Detect which cell encompasses the target text, then output its (X, Y) center coordinate. 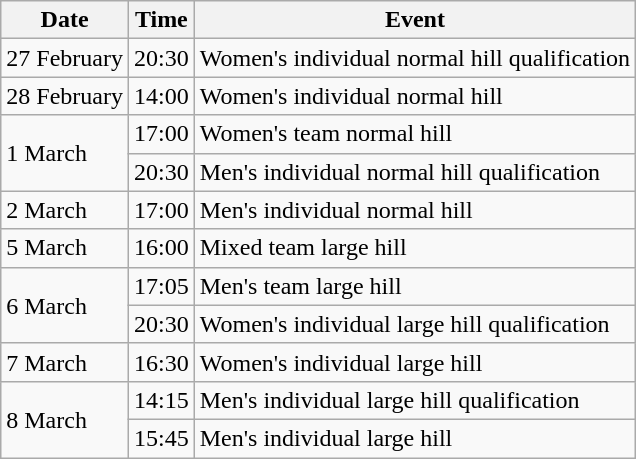
Women's individual large hill qualification (414, 324)
7 March (65, 362)
14:15 (161, 400)
27 February (65, 58)
Date (65, 20)
Men's individual normal hill (414, 210)
Men's individual large hill qualification (414, 400)
8 March (65, 419)
Women's individual normal hill qualification (414, 58)
1 March (65, 153)
Men's individual normal hill qualification (414, 172)
Women's individual large hill (414, 362)
Men's individual large hill (414, 438)
Event (414, 20)
Mixed team large hill (414, 248)
Women's individual normal hill (414, 96)
Women's team normal hill (414, 134)
15:45 (161, 438)
16:00 (161, 248)
Men's team large hill (414, 286)
2 March (65, 210)
5 March (65, 248)
14:00 (161, 96)
16:30 (161, 362)
Time (161, 20)
28 February (65, 96)
17:05 (161, 286)
6 March (65, 305)
